Provide the [x, y] coordinate of the cell's center where the given text is located.  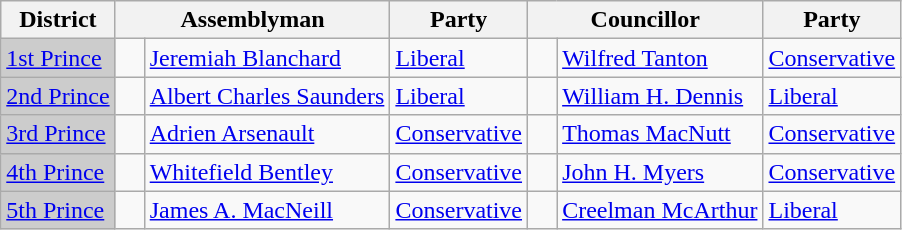
2nd Prince [58, 96]
1st Prince [58, 58]
Jeremiah Blanchard [267, 58]
Councillor [646, 20]
5th Prince [58, 210]
John H. Myers [660, 172]
District [58, 20]
Adrien Arsenault [267, 134]
4th Prince [58, 172]
Albert Charles Saunders [267, 96]
Thomas MacNutt [660, 134]
Assemblyman [252, 20]
William H. Dennis [660, 96]
Whitefield Bentley [267, 172]
3rd Prince [58, 134]
James A. MacNeill [267, 210]
Wilfred Tanton [660, 58]
Creelman McArthur [660, 210]
